Provide the (x, y) coordinate of the cell's center where the given text is located.  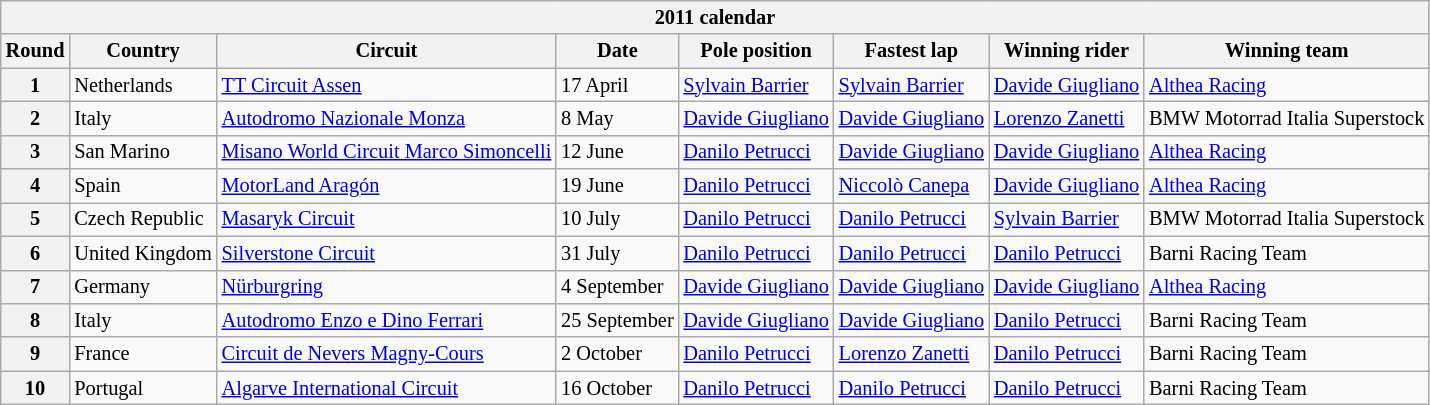
19 June (617, 186)
Winning rider (1066, 51)
Date (617, 51)
Fastest lap (912, 51)
MotorLand Aragón (387, 186)
5 (36, 219)
Misano World Circuit Marco Simoncelli (387, 152)
8 May (617, 118)
Autodromo Enzo e Dino Ferrari (387, 320)
6 (36, 253)
2 October (617, 354)
17 April (617, 85)
10 (36, 388)
Masaryk Circuit (387, 219)
San Marino (142, 152)
10 July (617, 219)
4 (36, 186)
Algarve International Circuit (387, 388)
Nürburgring (387, 287)
12 June (617, 152)
Pole position (756, 51)
4 September (617, 287)
2 (36, 118)
1 (36, 85)
Autodromo Nazionale Monza (387, 118)
Czech Republic (142, 219)
25 September (617, 320)
Netherlands (142, 85)
Winning team (1286, 51)
TT Circuit Assen (387, 85)
Round (36, 51)
France (142, 354)
3 (36, 152)
9 (36, 354)
31 July (617, 253)
2011 calendar (715, 17)
Country (142, 51)
Niccolò Canepa (912, 186)
Circuit de Nevers Magny-Cours (387, 354)
Silverstone Circuit (387, 253)
United Kingdom (142, 253)
Spain (142, 186)
7 (36, 287)
16 October (617, 388)
Portugal (142, 388)
8 (36, 320)
Circuit (387, 51)
Germany (142, 287)
